Identify which cell holds the provided text, then report its (x, y) central coordinate. 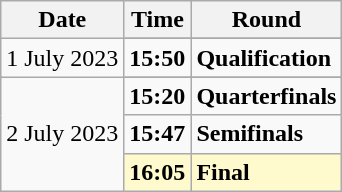
15:20 (158, 96)
Date (62, 20)
15:47 (158, 134)
Qualification (266, 58)
Round (266, 20)
2 July 2023 (62, 134)
15:50 (158, 58)
Time (158, 20)
1 July 2023 (62, 58)
Quarterfinals (266, 96)
Final (266, 172)
Semifinals (266, 134)
16:05 (158, 172)
